Extract the [x, y] coordinate from the center of the cell holding the provided text.  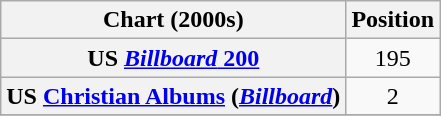
US Christian Albums (Billboard) [174, 96]
195 [393, 58]
2 [393, 96]
Position [393, 20]
Chart (2000s) [174, 20]
US Billboard 200 [174, 58]
